Output the [x, y] coordinate of the center of the cell containing the given text.  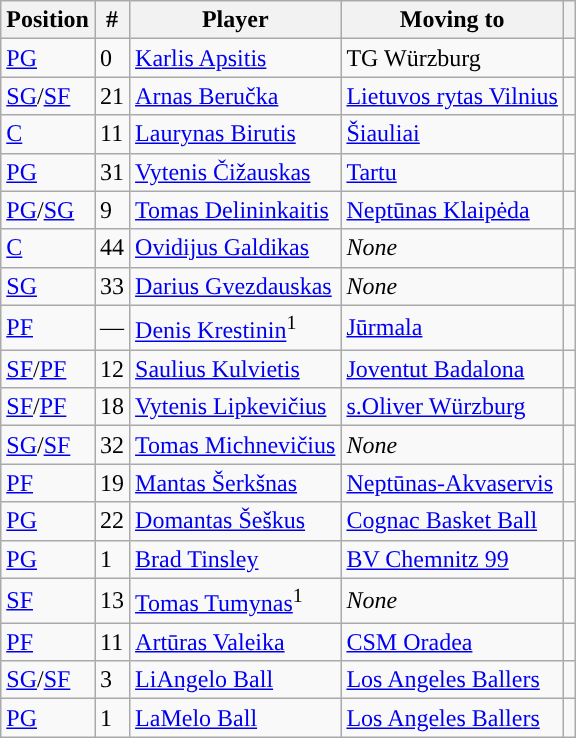
Neptūnas Klaipėda [452, 210]
Denis Krestinin1 [236, 328]
Lietuvos rytas Vilnius [452, 96]
BV Chemnitz 99 [452, 559]
9 [112, 210]
44 [112, 248]
Brad Tinsley [236, 559]
12 [112, 369]
Jūrmala [452, 328]
33 [112, 286]
21 [112, 96]
SF [48, 600]
LaMelo Ball [236, 718]
Joventut Badalona [452, 369]
13 [112, 600]
CSM Oradea [452, 642]
Vytenis Čižauskas [236, 172]
Vytenis Lipkevičius [236, 407]
Saulius Kulvietis [236, 369]
Tomas Tumynas1 [236, 600]
s.Oliver Würzburg [452, 407]
PG/SG [48, 210]
Moving to [452, 20]
3 [112, 680]
Tomas Michnevičius [236, 445]
SG [48, 286]
Mantas Šerkšnas [236, 483]
Tomas Delininkaitis [236, 210]
22 [112, 521]
Tartu [452, 172]
Arnas Beručka [236, 96]
# [112, 20]
TG Würzburg [452, 58]
Cognac Basket Ball [452, 521]
Darius Gvezdauskas [236, 286]
Artūras Valeika [236, 642]
18 [112, 407]
Šiauliai [452, 134]
0 [112, 58]
Position [48, 20]
Laurynas Birutis [236, 134]
Player [236, 20]
Domantas Šeškus [236, 521]
Ovidijus Galdikas [236, 248]
31 [112, 172]
Karlis Apsitis [236, 58]
LiAngelo Ball [236, 680]
32 [112, 445]
— [112, 328]
19 [112, 483]
Neptūnas-Akvaservis [452, 483]
